Detect which cell encompasses the target text, then output its [x, y] center coordinate. 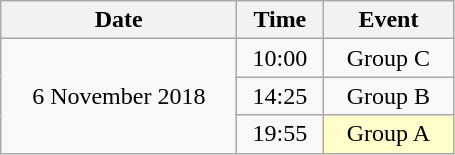
Time [280, 20]
Date [119, 20]
Group A [388, 134]
6 November 2018 [119, 96]
Group B [388, 96]
19:55 [280, 134]
14:25 [280, 96]
Event [388, 20]
Group C [388, 58]
10:00 [280, 58]
